Scan for the cell matching the given text and deliver its (x, y) coordinate at center. 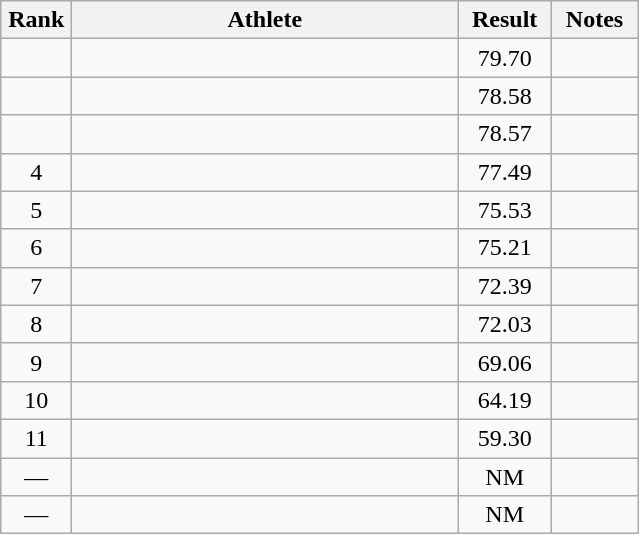
Notes (594, 20)
78.58 (505, 96)
59.30 (505, 438)
77.49 (505, 172)
Result (505, 20)
8 (36, 324)
6 (36, 248)
7 (36, 286)
79.70 (505, 58)
75.21 (505, 248)
75.53 (505, 210)
4 (36, 172)
78.57 (505, 134)
Athlete (265, 20)
69.06 (505, 362)
10 (36, 400)
5 (36, 210)
11 (36, 438)
9 (36, 362)
72.39 (505, 286)
Rank (36, 20)
72.03 (505, 324)
64.19 (505, 400)
